Determine the [x, y] coordinate at the center of the cell enclosing the given text.  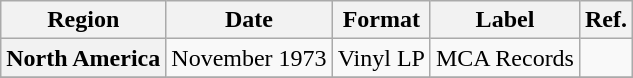
North America [84, 58]
Vinyl LP [381, 58]
Ref. [606, 20]
November 1973 [249, 58]
Label [504, 20]
Format [381, 20]
MCA Records [504, 58]
Region [84, 20]
Date [249, 20]
